Search for the cell housing the specified text and yield its [x, y] center coordinate. 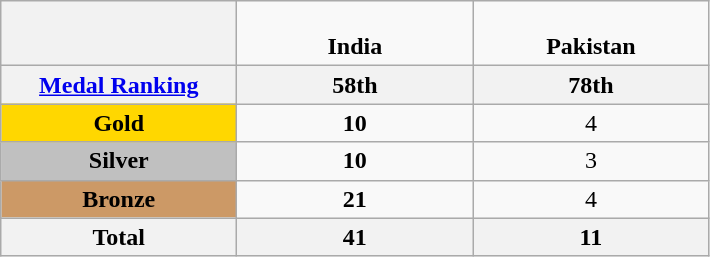
Gold [119, 123]
Medal Ranking [119, 85]
India [355, 34]
Pakistan [591, 34]
Total [119, 237]
21 [355, 199]
Bronze [119, 199]
78th [591, 85]
3 [591, 161]
11 [591, 237]
41 [355, 237]
58th [355, 85]
Silver [119, 161]
